Extract the (X, Y) coordinate from the center of the cell holding the provided text.  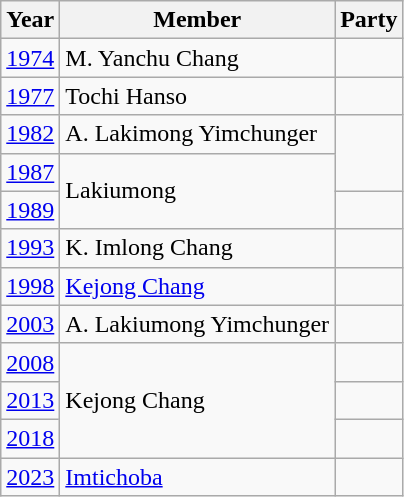
1989 (30, 210)
2023 (30, 477)
K. Imlong Chang (198, 248)
2013 (30, 400)
2018 (30, 438)
1998 (30, 286)
Year (30, 20)
1982 (30, 134)
1974 (30, 58)
Lakiumong (198, 191)
1987 (30, 172)
2008 (30, 362)
2003 (30, 324)
1993 (30, 248)
A. Lakimong Yimchunger (198, 134)
Imtichoba (198, 477)
M. Yanchu Chang (198, 58)
Tochi Hanso (198, 96)
1977 (30, 96)
A. Lakiumong Yimchunger (198, 324)
Member (198, 20)
Party (369, 20)
